Detect which cell encompasses the target text, then output its (X, Y) center coordinate. 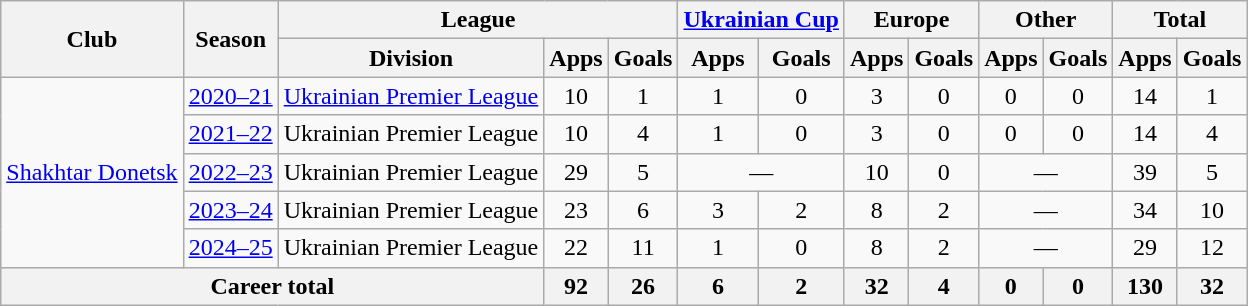
2023–24 (230, 210)
23 (576, 210)
2020–21 (230, 96)
Total (1180, 20)
Season (230, 39)
12 (1212, 248)
2022–23 (230, 172)
Other (1046, 20)
2021–22 (230, 134)
39 (1145, 172)
26 (643, 286)
92 (576, 286)
Europe (911, 20)
Ukrainian Cup (761, 20)
2024–25 (230, 248)
22 (576, 248)
Division (411, 58)
Career total (272, 286)
11 (643, 248)
League (478, 20)
130 (1145, 286)
Shakhtar Donetsk (92, 172)
Club (92, 39)
34 (1145, 210)
